Identify which cell holds the provided text, then report its [x, y] central coordinate. 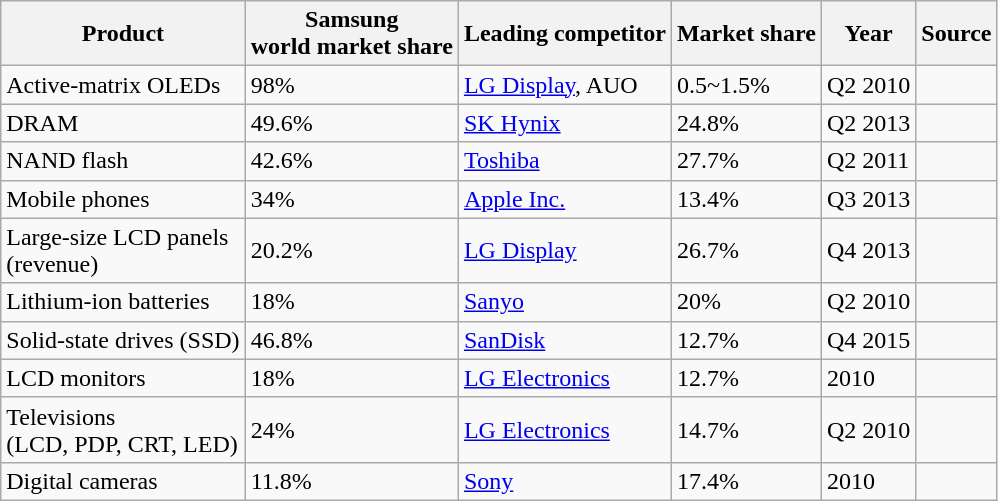
Q2 2011 [868, 161]
34% [352, 199]
20% [746, 302]
11.8% [352, 481]
49.6% [352, 123]
17.4% [746, 481]
98% [352, 85]
42.6% [352, 161]
Solid-state drives (SSD) [123, 340]
20.2% [352, 250]
Toshiba [564, 161]
SanDisk [564, 340]
Q4 2015 [868, 340]
Source [956, 34]
Large-size LCD panels (revenue) [123, 250]
Digital cameras [123, 481]
Q4 2013 [868, 250]
Apple Inc. [564, 199]
Televisions(LCD, PDP, CRT, LED) [123, 430]
NAND flash [123, 161]
27.7% [746, 161]
Leading competitor [564, 34]
Sanyo [564, 302]
Market share [746, 34]
DRAM [123, 123]
LG Display, AUO [564, 85]
LCD monitors [123, 378]
Lithium-ion batteries [123, 302]
24.8% [746, 123]
0.5~1.5% [746, 85]
Sony [564, 481]
Q2 2013 [868, 123]
46.8% [352, 340]
Active-matrix OLEDs [123, 85]
Year [868, 34]
24% [352, 430]
Q3 2013 [868, 199]
Samsungworld market share [352, 34]
SK Hynix [564, 123]
14.7% [746, 430]
Product [123, 34]
Mobile phones [123, 199]
13.4% [746, 199]
LG Display [564, 250]
26.7% [746, 250]
